Pinpoint the cell where the given text exists, returning its (X, Y) midpoint coordinate. 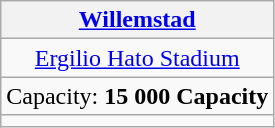
Willemstad (138, 20)
Capacity: 15 000 Capacity (138, 96)
Ergilio Hato Stadium (138, 58)
